Extract the (X, Y) coordinate from the center of the cell holding the provided text.  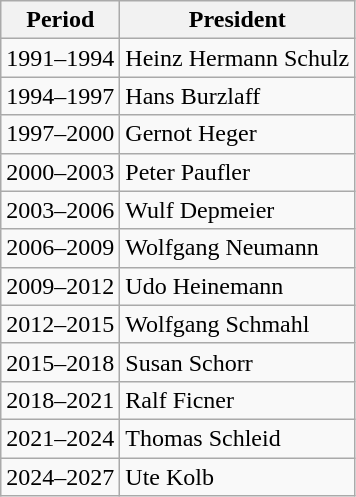
Ute Kolb (238, 477)
2006–2009 (60, 248)
Ralf Ficner (238, 400)
Heinz Hermann Schulz (238, 58)
2015–2018 (60, 362)
1997–2000 (60, 134)
Hans Burzlaff (238, 96)
Wolfgang Schmahl (238, 324)
Gernot Heger (238, 134)
Wolfgang Neumann (238, 248)
2009–2012 (60, 286)
2024–2027 (60, 477)
Wulf Depmeier (238, 210)
Peter Paufler (238, 172)
President (238, 20)
1991–1994 (60, 58)
2021–2024 (60, 438)
Susan Schorr (238, 362)
Thomas Schleid (238, 438)
2018–2021 (60, 400)
Udo Heinemann (238, 286)
2000–2003 (60, 172)
Period (60, 20)
2012–2015 (60, 324)
1994–1997 (60, 96)
2003–2006 (60, 210)
